Search for the cell housing the specified text and yield its (X, Y) center coordinate. 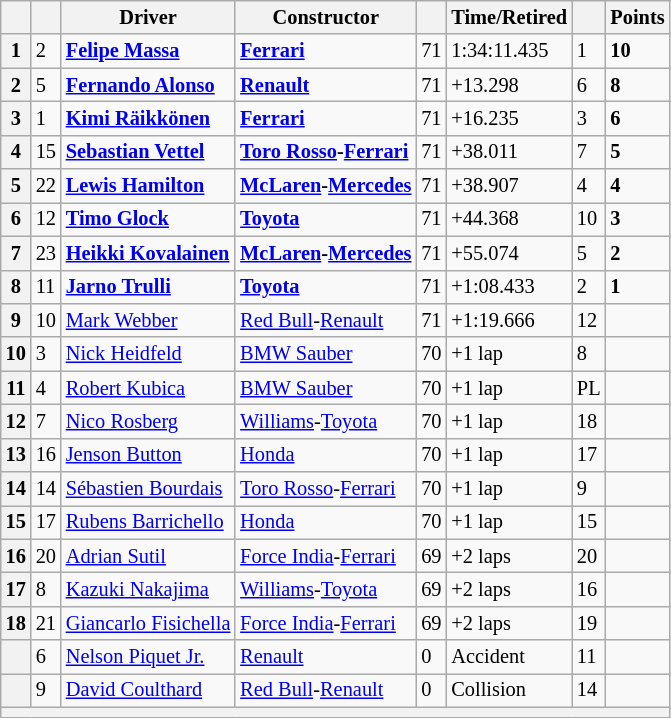
+38.011 (509, 152)
Jarno Trulli (148, 287)
Points (637, 17)
+55.074 (509, 253)
PL (588, 388)
21 (46, 623)
Driver (148, 17)
Nico Rosberg (148, 421)
19 (588, 623)
Heikki Kovalainen (148, 253)
1:34:11.435 (509, 51)
+1:08.433 (509, 287)
Collision (509, 690)
Sébastien Bourdais (148, 489)
Lewis Hamilton (148, 186)
Nick Heidfeld (148, 354)
Adrian Sutil (148, 556)
Felipe Massa (148, 51)
Kimi Räikkönen (148, 118)
Accident (509, 657)
Fernando Alonso (148, 85)
+16.235 (509, 118)
+1:19.666 (509, 320)
Timo Glock (148, 219)
Time/Retired (509, 17)
David Coulthard (148, 690)
Nelson Piquet Jr. (148, 657)
Sebastian Vettel (148, 152)
+38.907 (509, 186)
13 (16, 455)
22 (46, 186)
Mark Webber (148, 320)
+44.368 (509, 219)
Constructor (326, 17)
Robert Kubica (148, 388)
23 (46, 253)
Kazuki Nakajima (148, 589)
+13.298 (509, 85)
Jenson Button (148, 455)
Rubens Barrichello (148, 522)
Giancarlo Fisichella (148, 623)
